Locate the cell with the specified text and output its [x, y] center coordinate. 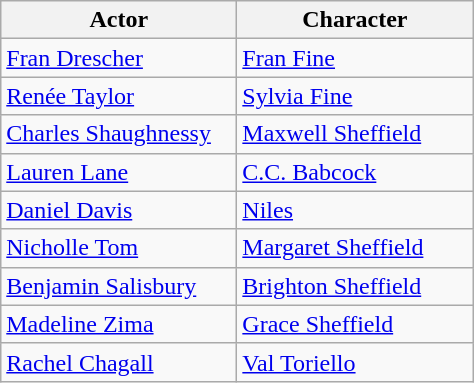
Daniel Davis [119, 210]
Fran Drescher [119, 58]
Nicholle Tom [119, 248]
Niles [355, 210]
Rachel Chagall [119, 362]
Val Toriello [355, 362]
Maxwell Sheffield [355, 134]
Madeline Zima [119, 324]
Grace Sheffield [355, 324]
Actor [119, 20]
Sylvia Fine [355, 96]
Benjamin Salisbury [119, 286]
Lauren Lane [119, 172]
Brighton Sheffield [355, 286]
C.C. Babcock [355, 172]
Fran Fine [355, 58]
Character [355, 20]
Margaret Sheffield [355, 248]
Charles Shaughnessy [119, 134]
Renée Taylor [119, 96]
